Find where the given text appears and provide that cell's center as [X, Y] coordinate. 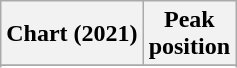
Peakposition [189, 34]
Chart (2021) [72, 34]
